Provide the (x, y) coordinate of the cell's center where the given text is located.  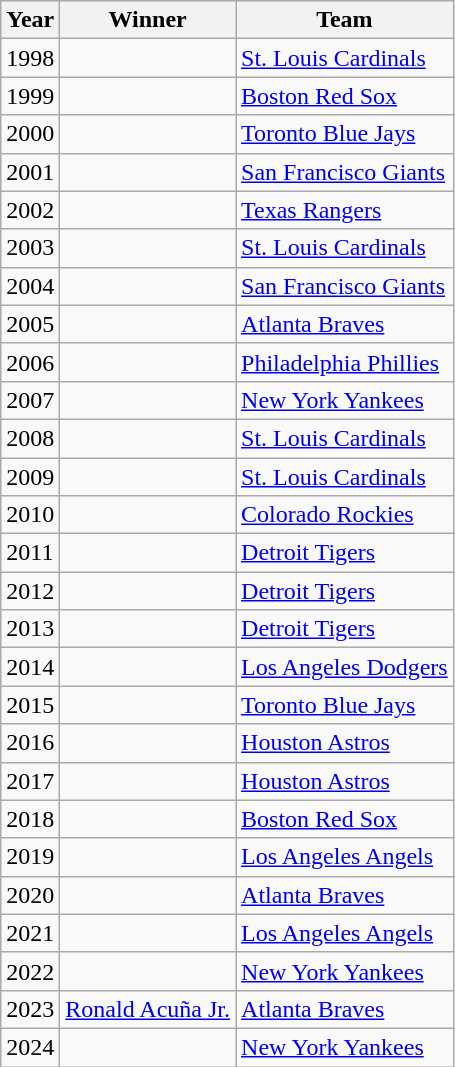
Texas Rangers (345, 210)
2019 (30, 857)
2016 (30, 743)
2006 (30, 362)
Los Angeles Dodgers (345, 667)
2007 (30, 400)
Team (345, 20)
2011 (30, 553)
2024 (30, 1047)
2001 (30, 172)
1999 (30, 96)
2005 (30, 324)
2018 (30, 819)
2002 (30, 210)
2023 (30, 1009)
2014 (30, 667)
Colorado Rockies (345, 515)
2003 (30, 248)
Ronald Acuña Jr. (148, 1009)
1998 (30, 58)
2009 (30, 477)
2008 (30, 438)
Year (30, 20)
2015 (30, 705)
2010 (30, 515)
Philadelphia Phillies (345, 362)
2004 (30, 286)
2021 (30, 933)
2017 (30, 781)
Winner (148, 20)
2020 (30, 895)
2000 (30, 134)
2012 (30, 591)
2013 (30, 629)
2022 (30, 971)
